Determine the [X, Y] coordinate at the center of the cell enclosing the given text.  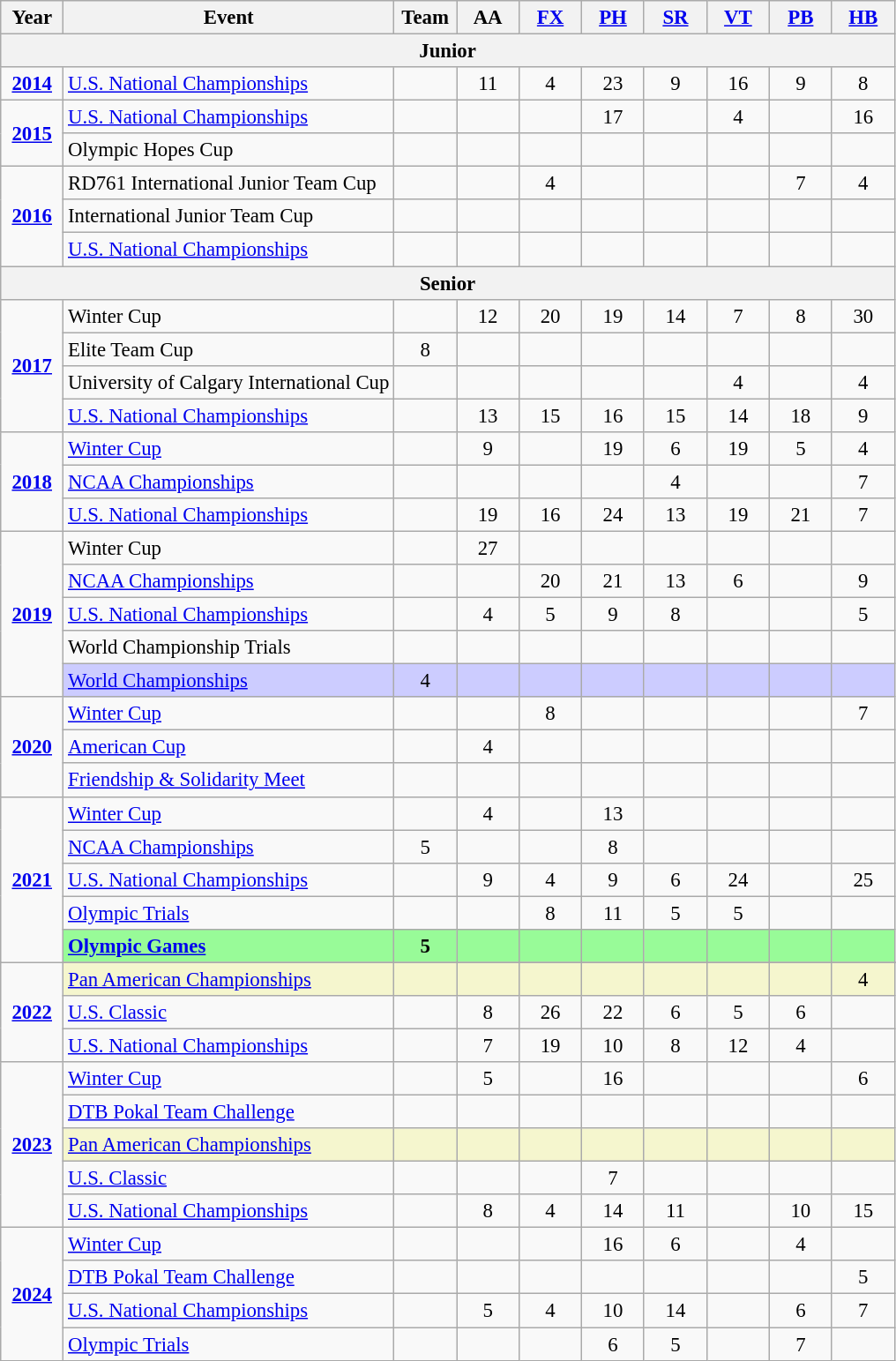
PB [801, 18]
30 [862, 316]
23 [614, 84]
International Junior Team Cup [229, 216]
PH [614, 18]
18 [801, 415]
World Championship Trials [229, 647]
2022 [32, 1013]
Junior [448, 51]
SR [676, 18]
17 [614, 117]
Olympic Hopes Cup [229, 150]
Team [425, 18]
2020 [32, 746]
2014 [32, 84]
2018 [32, 482]
22 [614, 1013]
American Cup [229, 747]
FX [550, 18]
HB [862, 18]
25 [862, 879]
2023 [32, 1145]
2017 [32, 365]
Olympic Games [229, 946]
University of Calgary International Cup [229, 382]
AA [489, 18]
Elite Team Cup [229, 349]
VT [737, 18]
2024 [32, 1294]
Friendship & Solidarity Meet [229, 781]
RD761 International Junior Team Cup [229, 183]
27 [489, 548]
2021 [32, 879]
2015 [32, 134]
Year [32, 18]
2019 [32, 614]
Senior [448, 283]
26 [550, 1013]
Event [229, 18]
2016 [32, 217]
World Championships [229, 681]
